Provide the [X, Y] coordinate of the cell's center where the given text is located.  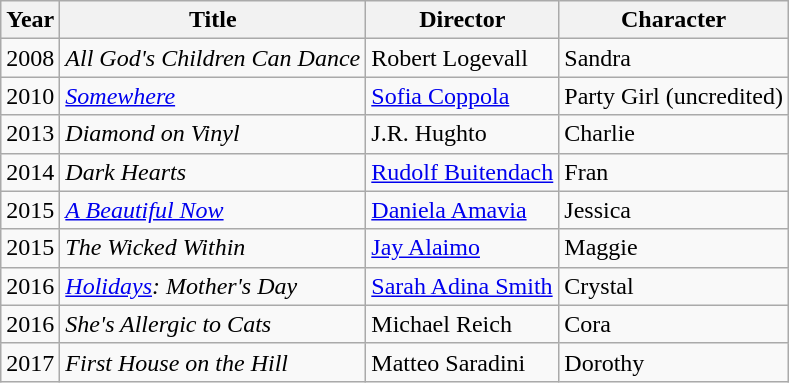
Year [30, 20]
Matteo Saradini [462, 362]
Diamond on Vinyl [213, 134]
Fran [674, 172]
Maggie [674, 248]
2008 [30, 58]
2010 [30, 96]
Party Girl (uncredited) [674, 96]
Sofia Coppola [462, 96]
Jay Alaimo [462, 248]
Sandra [674, 58]
Director [462, 20]
Character [674, 20]
Cora [674, 324]
J.R. Hughto [462, 134]
The Wicked Within [213, 248]
2017 [30, 362]
Rudolf Buitendach [462, 172]
Somewhere [213, 96]
She's Allergic to Cats [213, 324]
Sarah Adina Smith [462, 286]
First House on the Hill [213, 362]
Crystal [674, 286]
Holidays: Mother's Day [213, 286]
Charlie [674, 134]
A Beautiful Now [213, 210]
All God's Children Can Dance [213, 58]
Michael Reich [462, 324]
Title [213, 20]
2013 [30, 134]
Dark Hearts [213, 172]
Dorothy [674, 362]
Daniela Amavia [462, 210]
Jessica [674, 210]
Robert Logevall [462, 58]
2014 [30, 172]
